Detect which cell encompasses the target text, then output its [X, Y] center coordinate. 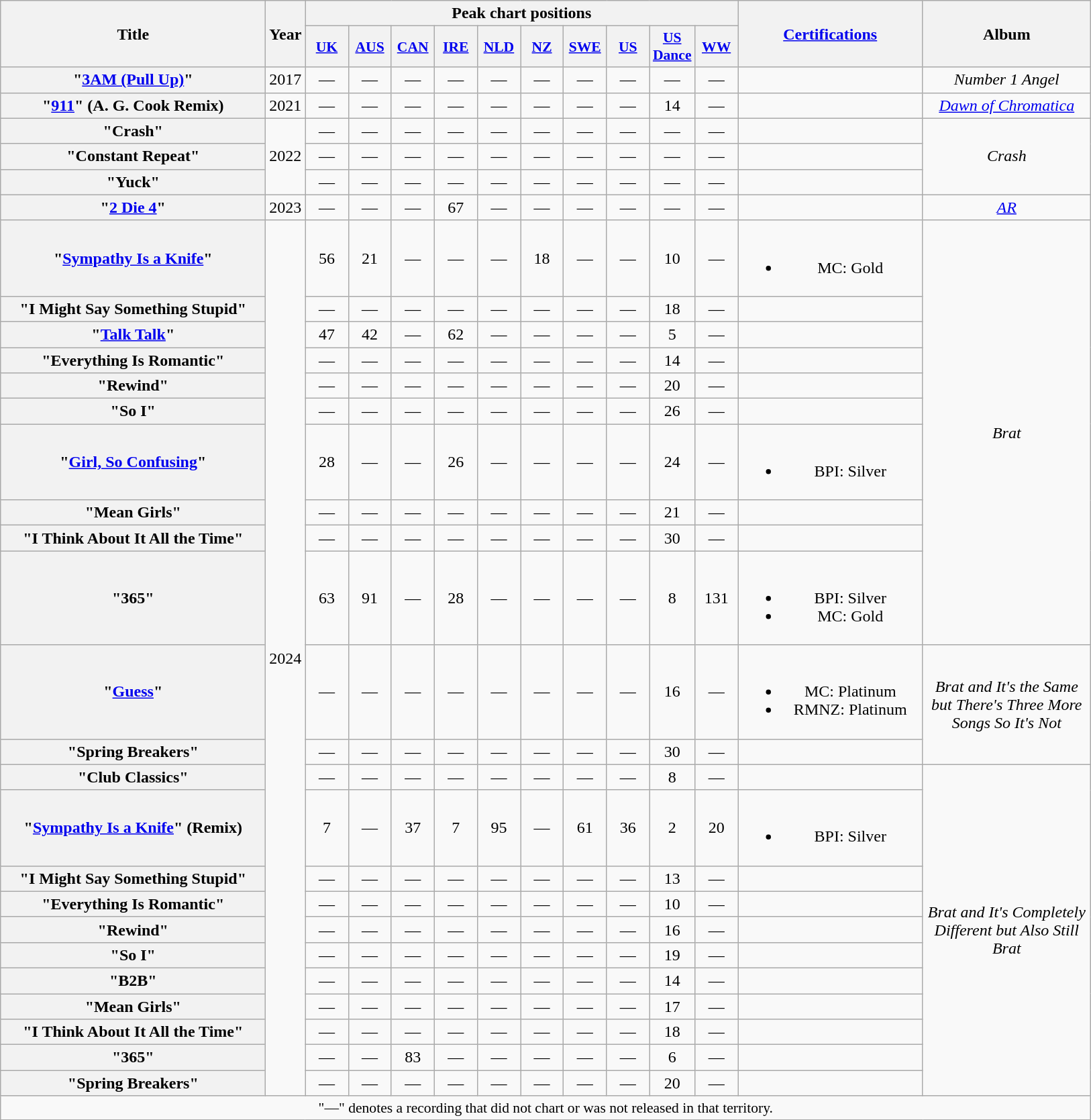
CAN [413, 47]
Brat and It's Completely Different but Also Still Brat [1006, 930]
Number 1 Angel [1006, 80]
67 [456, 207]
Album [1006, 34]
BPI: SilverMC: Gold [831, 598]
13 [672, 878]
56 [327, 258]
WW [717, 47]
"Sympathy Is a Knife" (Remix) [133, 828]
2 [672, 828]
2023 [286, 207]
MC: Gold [831, 258]
"—" denotes a recording that did not chart or was not released in that territory. [546, 1108]
"Crash" [133, 131]
24 [672, 462]
95 [499, 828]
17 [672, 1006]
IRE [456, 47]
"Constant Repeat" [133, 156]
NLD [499, 47]
"B2B" [133, 980]
"2 Die 4" [133, 207]
83 [413, 1058]
2021 [286, 105]
42 [370, 334]
36 [628, 828]
Crash [1006, 156]
"Girl, So Confusing" [133, 462]
6 [672, 1058]
Brat and It's the Same but There's Three More Songs So It's Not [1006, 705]
AR [1006, 207]
5 [672, 334]
61 [585, 828]
AUS [370, 47]
Certifications [831, 34]
UK [327, 47]
2017 [286, 80]
USDance [672, 47]
47 [327, 334]
63 [327, 598]
Title [133, 34]
"Talk Talk" [133, 334]
MC: PlatinumRMNZ: Platinum [831, 692]
"911" (A. G. Cook Remix) [133, 105]
"Sympathy Is a Knife" [133, 258]
2022 [286, 156]
Peak chart positions [522, 13]
NZ [542, 47]
37 [413, 828]
Brat [1006, 432]
SWE [585, 47]
US [628, 47]
62 [456, 334]
2024 [286, 658]
"Club Classics" [133, 777]
"3AM (Pull Up)" [133, 80]
131 [717, 598]
19 [672, 955]
"Yuck" [133, 182]
Dawn of Chromatica [1006, 105]
"Guess" [133, 692]
91 [370, 598]
Year [286, 34]
